Identify which cell holds the provided text, then report its (x, y) central coordinate. 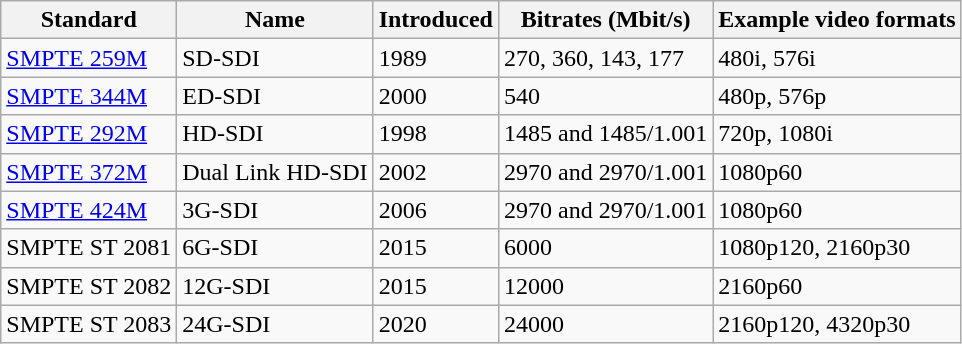
24G-SDI (275, 324)
1080p120, 2160p30 (837, 248)
3G-SDI (275, 210)
2006 (436, 210)
HD-SDI (275, 134)
480p, 576p (837, 96)
2160p60 (837, 286)
1485 and 1485/1.001 (605, 134)
SMPTE ST 2081 (89, 248)
SMPTE 292M (89, 134)
Introduced (436, 20)
ED-SDI (275, 96)
Example video formats (837, 20)
6000 (605, 248)
Dual Link HD-SDI (275, 172)
6G-SDI (275, 248)
480i, 576i (837, 58)
Name (275, 20)
24000 (605, 324)
2000 (436, 96)
Standard (89, 20)
SMPTE 372M (89, 172)
540 (605, 96)
270, 360, 143, 177 (605, 58)
SMPTE ST 2083 (89, 324)
SMPTE ST 2082 (89, 286)
1989 (436, 58)
2020 (436, 324)
SMPTE 344M (89, 96)
2002 (436, 172)
2160p120, 4320p30 (837, 324)
SMPTE 424M (89, 210)
12G-SDI (275, 286)
12000 (605, 286)
720p, 1080i (837, 134)
Bitrates (Mbit/s) (605, 20)
1998 (436, 134)
SD-SDI (275, 58)
SMPTE 259M (89, 58)
